Search for the cell housing the specified text and yield its (x, y) center coordinate. 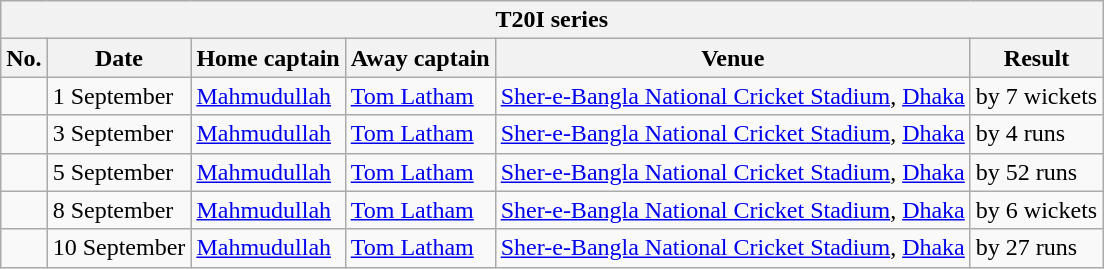
by 27 runs (1036, 248)
Away captain (420, 58)
T20I series (552, 20)
by 6 wickets (1036, 210)
5 September (119, 172)
Date (119, 58)
by 7 wickets (1036, 96)
Venue (732, 58)
by 52 runs (1036, 172)
Result (1036, 58)
3 September (119, 134)
No. (24, 58)
10 September (119, 248)
1 September (119, 96)
by 4 runs (1036, 134)
8 September (119, 210)
Home captain (268, 58)
